Determine the [X, Y] coordinate at the center of the cell enclosing the given text.  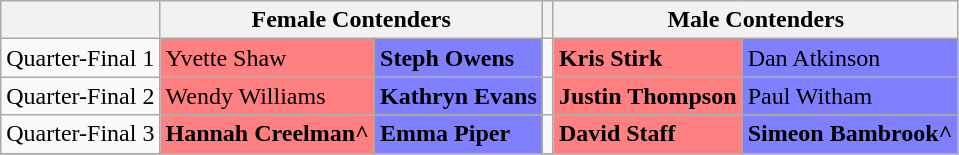
Female Contenders [351, 20]
Emma Piper [459, 134]
Quarter-Final 3 [80, 134]
Wendy Williams [268, 96]
Kathryn Evans [459, 96]
Kris Stirk [648, 58]
Paul Witham [850, 96]
Quarter-Final 1 [80, 58]
Justin Thompson [648, 96]
Simeon Bambrook^ [850, 134]
Male Contenders [756, 20]
Yvette Shaw [268, 58]
Hannah Creelman^ [268, 134]
Steph Owens [459, 58]
Quarter-Final 2 [80, 96]
Dan Atkinson [850, 58]
David Staff [648, 134]
